Determine the (X, Y) coordinate at the center of the cell enclosing the given text.  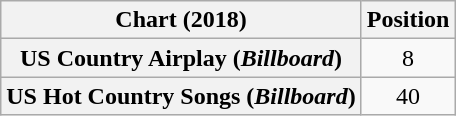
US Country Airplay (Billboard) (181, 58)
US Hot Country Songs (Billboard) (181, 96)
8 (408, 58)
Chart (2018) (181, 20)
40 (408, 96)
Position (408, 20)
